Determine the (X, Y) coordinate at the center of the cell enclosing the given text.  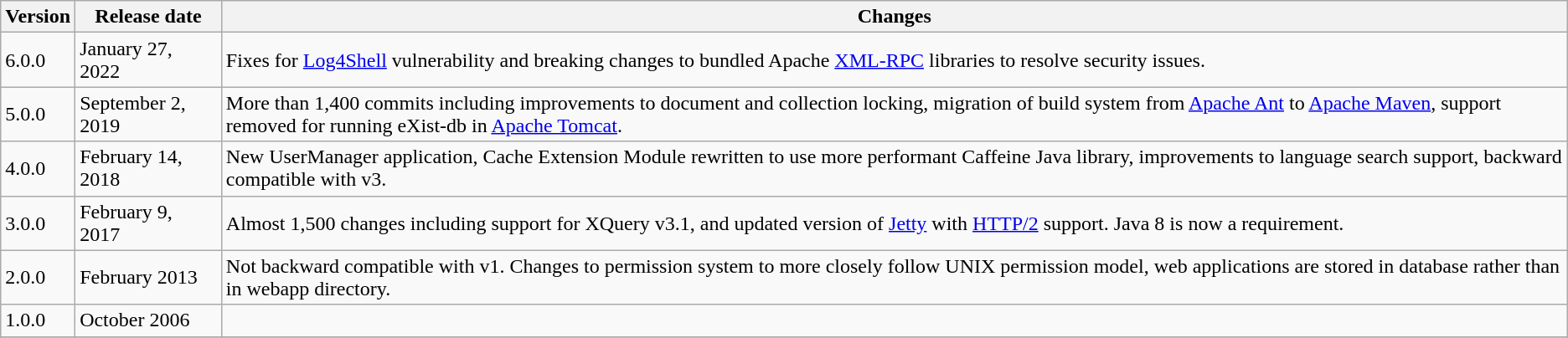
Almost 1,500 changes including support for XQuery v3.1, and updated version of Jetty with HTTP/2 support. Java 8 is now a requirement. (895, 223)
Fixes for Log4Shell vulnerability and breaking changes to bundled Apache XML-RPC libraries to resolve security issues. (895, 60)
January 27, 2022 (149, 60)
October 2006 (149, 320)
5.0.0 (39, 114)
Version (39, 17)
3.0.0 (39, 223)
February 9, 2017 (149, 223)
4.0.0 (39, 169)
Changes (895, 17)
6.0.0 (39, 60)
February 14, 2018 (149, 169)
2.0.0 (39, 278)
Release date (149, 17)
February 2013 (149, 278)
1.0.0 (39, 320)
September 2, 2019 (149, 114)
